Pinpoint the cell where the given text exists, returning its (x, y) midpoint coordinate. 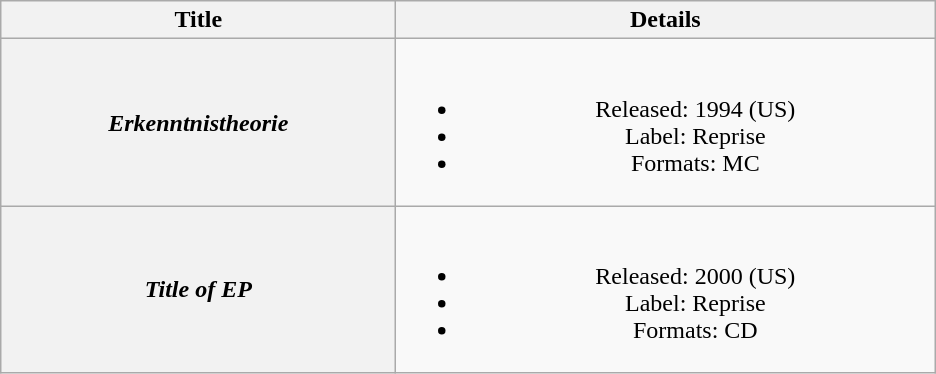
Released: 1994 (US)Label: RepriseFormats: MC (666, 122)
Details (666, 20)
Released: 2000 (US)Label: RepriseFormats: CD (666, 290)
Erkenntnistheorie (198, 122)
Title of EP (198, 290)
Title (198, 20)
